Provide the [X, Y] coordinate of the cell's center where the given text is located.  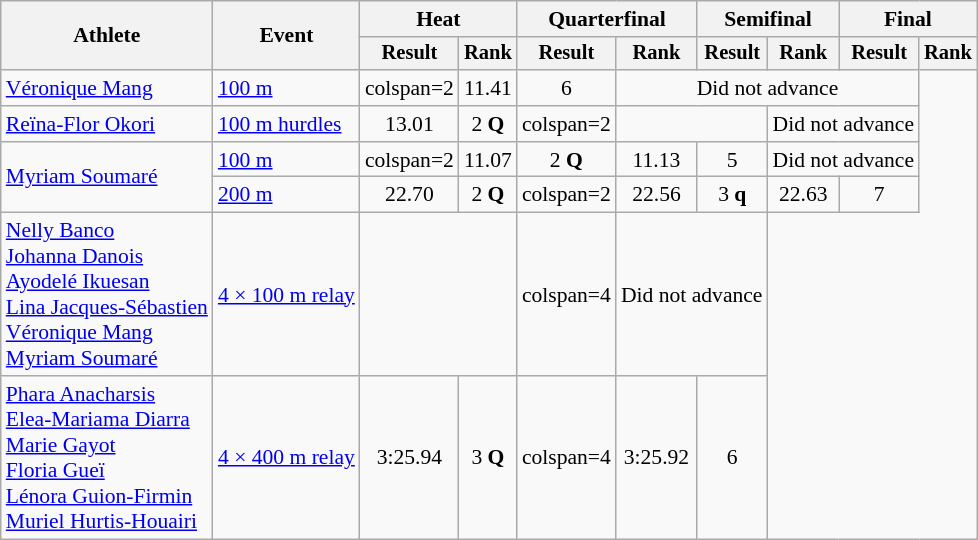
22.70 [410, 195]
Heat [438, 19]
100 m hurdles [286, 124]
Event [286, 36]
11.07 [488, 160]
22.56 [656, 195]
3 Q [488, 458]
Véronique Mang [107, 88]
Semifinal [768, 19]
11.13 [656, 160]
5 [732, 160]
Nelly BancoJohanna DanoisAyodelé IkuesanLina Jacques-SébastienVéronique MangMyriam Soumaré [107, 294]
4 × 400 m relay [286, 458]
Quarterfinal [607, 19]
7 [879, 195]
4 × 100 m relay [286, 294]
Athlete [107, 36]
22.63 [803, 195]
Myriam Soumaré [107, 178]
3 q [732, 195]
3:25.92 [656, 458]
Reïna-Flor Okori [107, 124]
13.01 [410, 124]
3:25.94 [410, 458]
Final [908, 19]
200 m [286, 195]
11.41 [488, 88]
Phara AnacharsisElea-Mariama DiarraMarie GayotFloria GueïLénora Guion-FirminMuriel Hurtis-Houairi [107, 458]
